Locate the cell with the specified text and output its (X, Y) center coordinate. 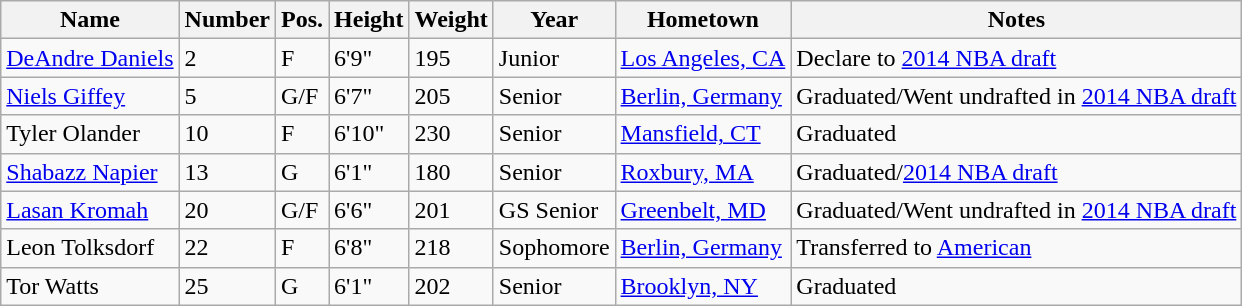
25 (227, 286)
Weight (451, 20)
6'6" (369, 210)
Declare to 2014 NBA draft (1016, 58)
Height (369, 20)
Lasan Kromah (90, 210)
DeAndre Daniels (90, 58)
Mansfield, CT (703, 134)
Pos. (302, 20)
Brooklyn, NY (703, 286)
Los Angeles, CA (703, 58)
Junior (554, 58)
GS Senior (554, 210)
10 (227, 134)
205 (451, 96)
Name (90, 20)
Shabazz Napier (90, 172)
Niels Giffey (90, 96)
Sophomore (554, 248)
180 (451, 172)
218 (451, 248)
5 (227, 96)
Leon Tolksdorf (90, 248)
6'9" (369, 58)
2 (227, 58)
Number (227, 20)
Graduated/2014 NBA draft (1016, 172)
201 (451, 210)
6'8" (369, 248)
202 (451, 286)
13 (227, 172)
6'7" (369, 96)
Hometown (703, 20)
Roxbury, MA (703, 172)
20 (227, 210)
Year (554, 20)
Notes (1016, 20)
6'10" (369, 134)
Tor Watts (90, 286)
Tyler Olander (90, 134)
22 (227, 248)
195 (451, 58)
230 (451, 134)
Transferred to American (1016, 248)
Greenbelt, MD (703, 210)
